Search for the cell housing the specified text and yield its (x, y) center coordinate. 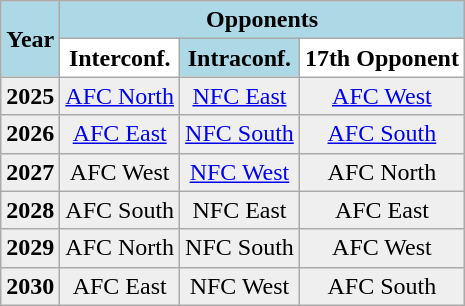
2025 (30, 96)
2026 (30, 134)
Intraconf. (240, 58)
Opponents (262, 20)
Year (30, 39)
2028 (30, 210)
2027 (30, 172)
Interconf. (120, 58)
2030 (30, 286)
2029 (30, 248)
17th Opponent (382, 58)
